Return the [x, y] coordinate for the center point of the cell that contains the specified text.  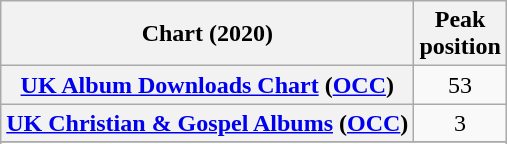
Chart (2020) [208, 34]
Peakposition [460, 34]
53 [460, 85]
UK Album Downloads Chart (OCC) [208, 85]
3 [460, 123]
UK Christian & Gospel Albums (OCC) [208, 123]
